Find where the given text appears and provide that cell's center as (X, Y) coordinate. 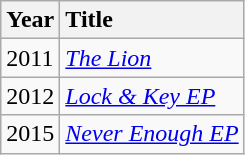
2012 (30, 96)
The Lion (152, 58)
2011 (30, 58)
2015 (30, 134)
Title (152, 20)
Year (30, 20)
Lock & Key EP (152, 96)
Never Enough EP (152, 134)
